Pinpoint the cell where the given text exists, returning its [X, Y] midpoint coordinate. 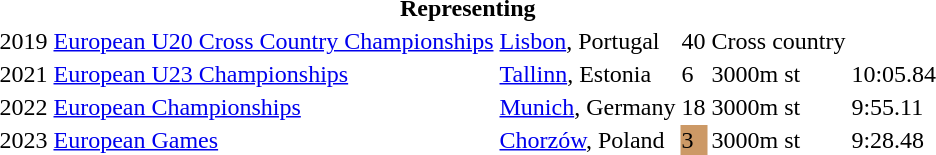
40 [694, 41]
3 [694, 140]
European Championships [274, 107]
18 [694, 107]
Munich, Germany [588, 107]
Chorzów, Poland [588, 140]
European Games [274, 140]
6 [694, 74]
European U23 Championships [274, 74]
European U20 Cross Country Championships [274, 41]
Cross country [778, 41]
Tallinn, Estonia [588, 74]
Lisbon, Portugal [588, 41]
